For the text-containing cell, return its midpoint in [X, Y] coordinate format. 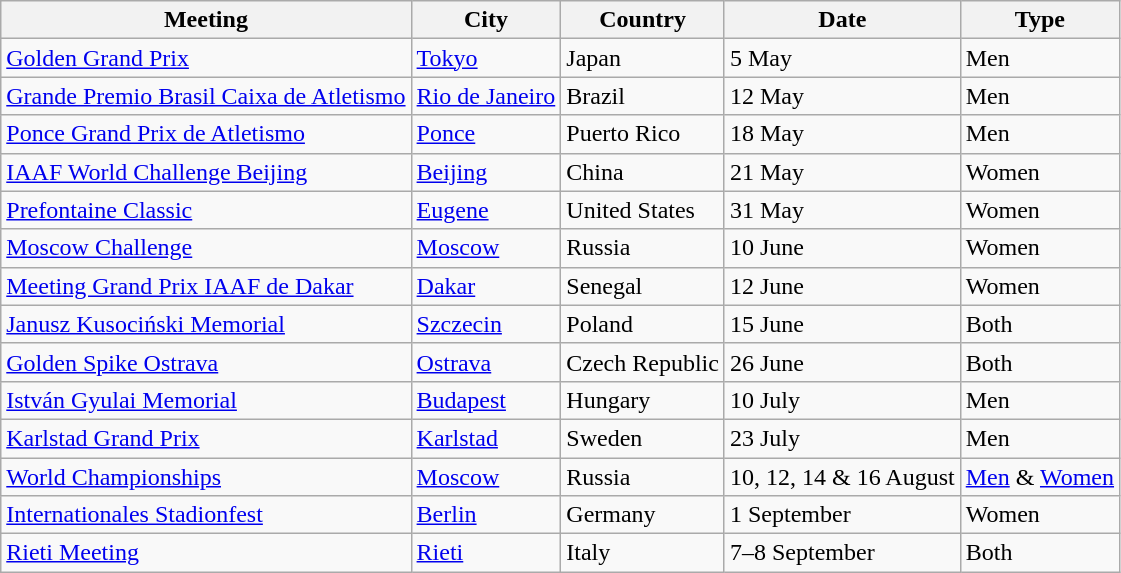
10 July [842, 400]
Janusz Kusociński Memorial [206, 324]
Sweden [643, 438]
Prefontaine Classic [206, 210]
Japan [643, 58]
15 June [842, 324]
Tokyo [486, 58]
10, 12, 14 & 16 August [842, 477]
Ponce Grand Prix de Atletismo [206, 134]
Germany [643, 515]
Beijing [486, 172]
Poland [643, 324]
Berlin [486, 515]
7–8 September [842, 553]
Type [1040, 20]
Country [643, 20]
31 May [842, 210]
Grande Premio Brasil Caixa de Atletismo [206, 96]
Meeting Grand Prix IAAF de Dakar [206, 286]
City [486, 20]
Karlstad [486, 438]
China [643, 172]
Italy [643, 553]
Brazil [643, 96]
Czech Republic [643, 362]
5 May [842, 58]
Dakar [486, 286]
Rieti Meeting [206, 553]
Men & Women [1040, 477]
Ponce [486, 134]
18 May [842, 134]
23 July [842, 438]
12 June [842, 286]
IAAF World Challenge Beijing [206, 172]
Eugene [486, 210]
Puerto Rico [643, 134]
Karlstad Grand Prix [206, 438]
Rieti [486, 553]
Moscow Challenge [206, 248]
Internationales Stadionfest [206, 515]
Golden Spike Ostrava [206, 362]
26 June [842, 362]
Date [842, 20]
1 September [842, 515]
Golden Grand Prix [206, 58]
Hungary [643, 400]
Meeting [206, 20]
Szczecin [486, 324]
World Championships [206, 477]
10 June [842, 248]
Budapest [486, 400]
United States [643, 210]
Ostrava [486, 362]
12 May [842, 96]
21 May [842, 172]
Rio de Janeiro [486, 96]
Senegal [643, 286]
István Gyulai Memorial [206, 400]
